Provide the (x, y) coordinate of the cell's center where the given text is located.  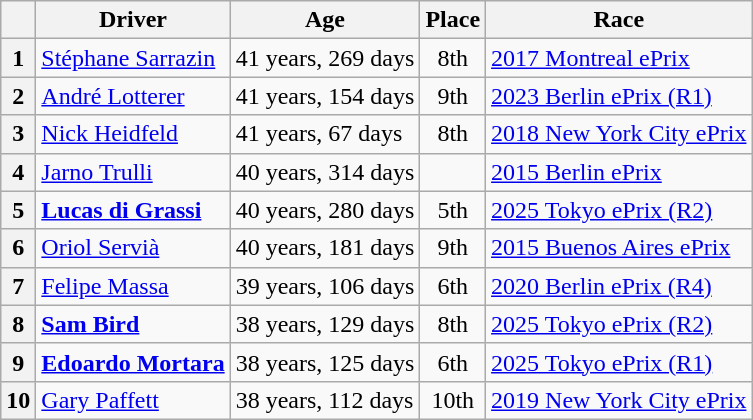
Gary Paffett (133, 400)
41 years, 67 days (325, 134)
41 years, 269 days (325, 58)
40 years, 314 days (325, 172)
Felipe Massa (133, 286)
40 years, 280 days (325, 210)
Stéphane Sarrazin (133, 58)
7 (18, 286)
6 (18, 248)
Sam Bird (133, 324)
2 (18, 96)
39 years, 106 days (325, 286)
2023 Berlin ePrix (R1) (619, 96)
Edoardo Mortara (133, 362)
10th (453, 400)
Nick Heidfeld (133, 134)
2025 Tokyo ePrix (R1) (619, 362)
41 years, 154 days (325, 96)
Lucas di Grassi (133, 210)
Place (453, 20)
1 (18, 58)
André Lotterer (133, 96)
Race (619, 20)
38 years, 125 days (325, 362)
10 (18, 400)
5th (453, 210)
40 years, 181 days (325, 248)
38 years, 112 days (325, 400)
2017 Montreal ePrix (619, 58)
2015 Berlin ePrix (619, 172)
38 years, 129 days (325, 324)
2018 New York City ePrix (619, 134)
3 (18, 134)
2015 Buenos Aires ePrix (619, 248)
2019 New York City ePrix (619, 400)
4 (18, 172)
2020 Berlin ePrix (R4) (619, 286)
Oriol Servià (133, 248)
5 (18, 210)
Driver (133, 20)
Age (325, 20)
8 (18, 324)
Jarno Trulli (133, 172)
9 (18, 362)
